Identify which cell holds the provided text, then report its (X, Y) central coordinate. 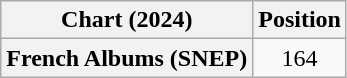
Position (300, 20)
French Albums (SNEP) (127, 58)
164 (300, 58)
Chart (2024) (127, 20)
